Detect which cell encompasses the target text, then output its [X, Y] center coordinate. 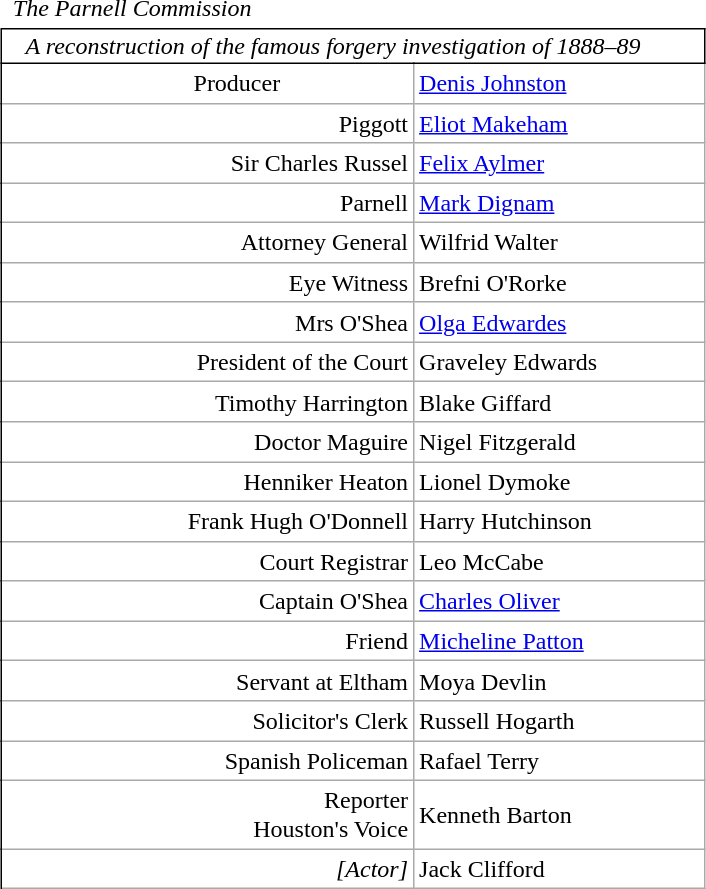
Frank Hugh O'Donnell [208, 521]
Harry Hutchinson [560, 521]
Eliot Makeham [560, 123]
Servant at Eltham [208, 681]
ReporterHouston's Voice [208, 814]
A reconstruction of the famous forgery investigation of 1888–89 [353, 46]
Eye Witness [208, 282]
Nigel Fitzgerald [560, 442]
President of the Court [208, 362]
Blake Giffard [560, 402]
Jack Clifford [560, 869]
Timothy Harrington [208, 402]
[Actor] [208, 869]
Producer [208, 83]
Wilfrid Walter [560, 243]
Attorney General [208, 243]
Micheline Patton [560, 641]
Russell Hogarth [560, 721]
Charles Oliver [560, 601]
Felix Aylmer [560, 163]
Denis Johnston [560, 83]
Mark Dignam [560, 203]
Doctor Maguire [208, 442]
Henniker Heaton [208, 482]
Parnell [208, 203]
Rafael Terry [560, 760]
Sir Charles Russel [208, 163]
Friend [208, 641]
Captain O'Shea [208, 601]
Court Registrar [208, 561]
Spanish Policeman [208, 760]
Lionel Dymoke [560, 482]
Graveley Edwards [560, 362]
Mrs O'Shea [208, 322]
Piggott [208, 123]
Olga Edwardes [560, 322]
Kenneth Barton [560, 814]
Solicitor's Clerk [208, 721]
Brefni O'Rorke [560, 282]
Leo McCabe [560, 561]
Moya Devlin [560, 681]
